Locate the cell with the specified text and output its [X, Y] center coordinate. 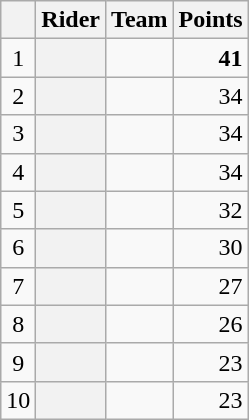
7 [18, 286]
8 [18, 324]
Rider [71, 20]
4 [18, 172]
1 [18, 58]
26 [210, 324]
3 [18, 134]
10 [18, 400]
6 [18, 248]
Points [210, 20]
2 [18, 96]
41 [210, 58]
5 [18, 210]
32 [210, 210]
Team [140, 20]
27 [210, 286]
9 [18, 362]
30 [210, 248]
